Capture the cell that displays the provided text and extract its (x, y) central coordinate. 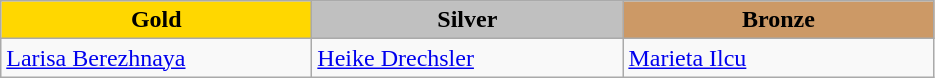
Gold (156, 20)
Larisa Berezhnaya (156, 58)
Silver (468, 20)
Bronze (778, 20)
Marieta Ilcu (778, 58)
Heike Drechsler (468, 58)
